Pinpoint the cell where the given text exists, returning its (X, Y) midpoint coordinate. 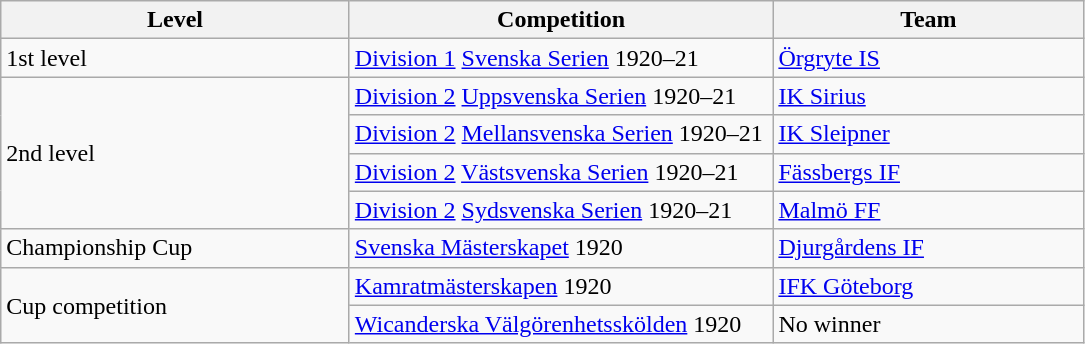
Team (928, 20)
Malmö FF (928, 210)
Wicanderska Välgörenhetsskölden 1920 (561, 324)
1st level (176, 58)
Division 1 Svenska Serien 1920–21 (561, 58)
IK Sirius (928, 96)
Division 2 Uppsvenska Serien 1920–21 (561, 96)
IFK Göteborg (928, 286)
2nd level (176, 153)
No winner (928, 324)
Level (176, 20)
Kamratmästerskapen 1920 (561, 286)
Division 2 Sydsvenska Serien 1920–21 (561, 210)
Competition (561, 20)
Örgryte IS (928, 58)
Division 2 Mellansvenska Serien 1920–21 (561, 134)
IK Sleipner (928, 134)
Championship Cup (176, 248)
Division 2 Västsvenska Serien 1920–21 (561, 172)
Svenska Mästerskapet 1920 (561, 248)
Djurgårdens IF (928, 248)
Cup competition (176, 305)
Fässbergs IF (928, 172)
